For the text-containing cell, return its midpoint in [X, Y] coordinate format. 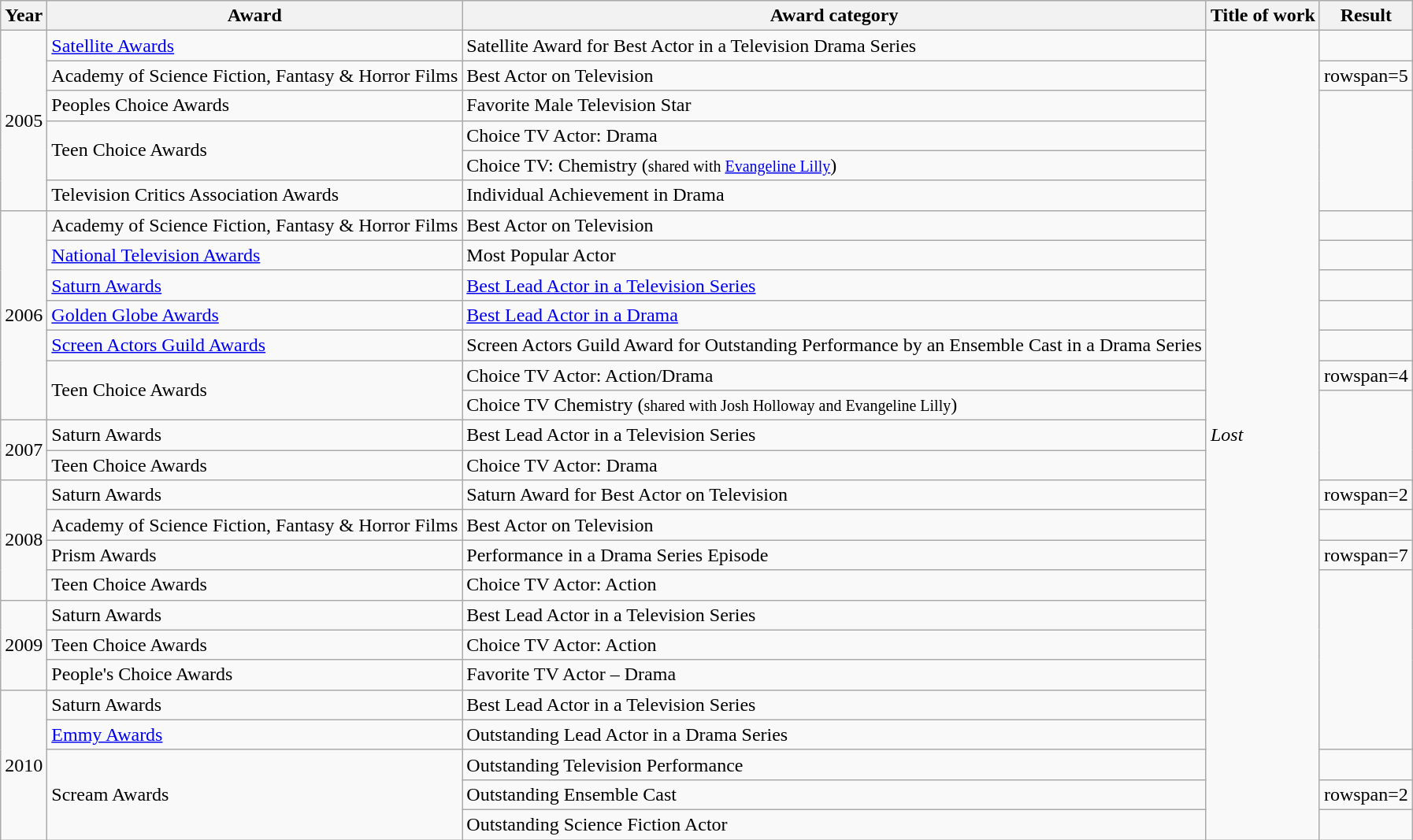
Outstanding Television Performance [835, 764]
Favorite TV Actor – Drama [835, 675]
Peoples Choice Awards [255, 105]
rowspan=4 [1366, 376]
Outstanding Ensemble Cast [835, 794]
Scream Awards [255, 794]
Screen Actors Guild Awards [255, 345]
Favorite Male Television Star [835, 105]
Lost [1263, 435]
Performance in a Drama Series Episode [835, 555]
2005 [24, 120]
Result [1366, 16]
Emmy Awards [255, 735]
Individual Achievement in Drama [835, 195]
Award [255, 16]
Award category [835, 16]
Outstanding Science Fiction Actor [835, 824]
Screen Actors Guild Award for Outstanding Performance by an Ensemble Cast in a Drama Series [835, 345]
National Television Awards [255, 255]
Choice TV Actor: Action/Drama [835, 376]
rowspan=5 [1366, 76]
Saturn Award for Best Actor on Television [835, 495]
Title of work [1263, 16]
Choice TV: Chemistry (shared with Evangeline Lilly) [835, 165]
Best Lead Actor in a Drama [835, 315]
rowspan=7 [1366, 555]
Satellite Awards [255, 46]
Television Critics Association Awards [255, 195]
2010 [24, 764]
2008 [24, 540]
Most Popular Actor [835, 255]
Year [24, 16]
2006 [24, 315]
2009 [24, 645]
Golden Globe Awards [255, 315]
Prism Awards [255, 555]
Satellite Award for Best Actor in a Television Drama Series [835, 46]
People's Choice Awards [255, 675]
Outstanding Lead Actor in a Drama Series [835, 735]
2007 [24, 450]
Choice TV Chemistry (shared with Josh Holloway and Evangeline Lilly) [835, 405]
